Find where the given text appears and provide that cell's center as [X, Y] coordinate. 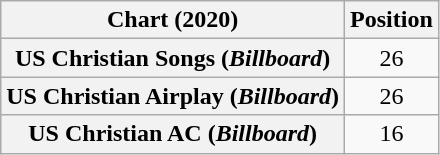
US Christian Songs (Billboard) [173, 58]
16 [392, 134]
Position [392, 20]
US Christian Airplay (Billboard) [173, 96]
US Christian AC (Billboard) [173, 134]
Chart (2020) [173, 20]
